Locate the cell with the specified text and output its [X, Y] center coordinate. 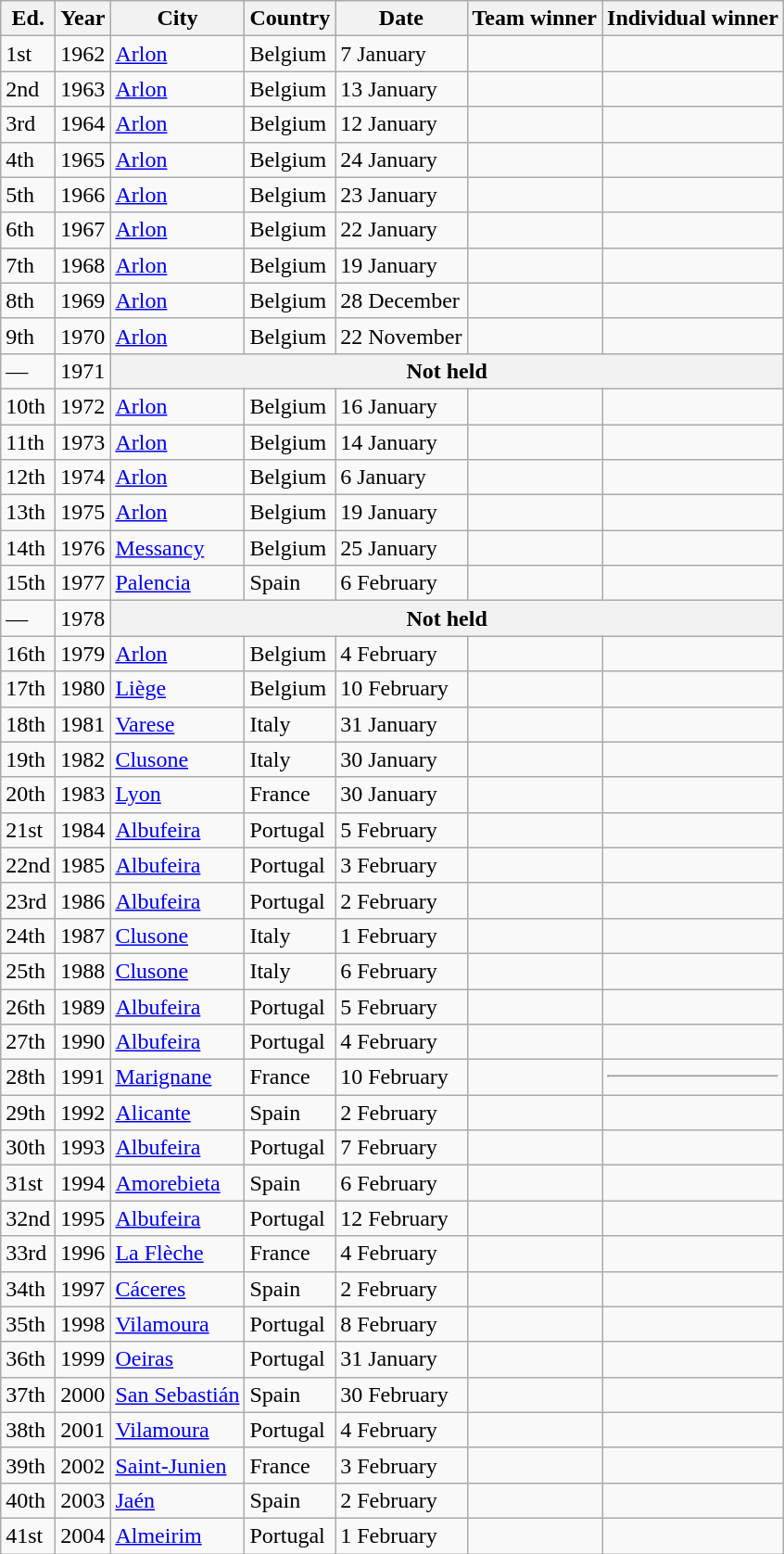
1967 [83, 230]
1987 [83, 936]
5th [28, 195]
1995 [83, 1218]
1966 [83, 195]
1972 [83, 406]
7 February [401, 1148]
17th [28, 689]
14th [28, 548]
1975 [83, 513]
16th [28, 654]
Varese [178, 724]
Oeiras [178, 1359]
Lyon [178, 795]
1997 [83, 1289]
22 November [401, 336]
24 January [401, 159]
8 February [401, 1324]
1965 [83, 159]
3rd [28, 124]
25 January [401, 548]
40th [28, 1500]
Alicante [178, 1113]
Jaén [178, 1500]
21st [28, 830]
2003 [83, 1500]
16 January [401, 406]
28th [28, 1077]
41st [28, 1535]
10th [28, 406]
1982 [83, 759]
23 January [401, 195]
13th [28, 513]
1989 [83, 1006]
Saint-Junien [178, 1465]
1974 [83, 478]
24th [28, 936]
Country [290, 19]
36th [28, 1359]
Individual winner [693, 19]
23rd [28, 900]
1994 [83, 1183]
1968 [83, 265]
27th [28, 1042]
1963 [83, 89]
1999 [83, 1359]
12th [28, 478]
Cáceres [178, 1289]
Team winner [535, 19]
37th [28, 1395]
30th [28, 1148]
1964 [83, 124]
1991 [83, 1077]
2nd [28, 89]
33rd [28, 1254]
Amorebieta [178, 1183]
8th [28, 300]
2000 [83, 1395]
1976 [83, 548]
San Sebastián [178, 1395]
31st [28, 1183]
1985 [83, 865]
7 January [401, 54]
6 January [401, 478]
12 February [401, 1218]
Marignane [178, 1077]
13 January [401, 89]
26th [28, 1006]
4th [28, 159]
18th [28, 724]
1996 [83, 1254]
19th [28, 759]
22nd [28, 865]
1986 [83, 900]
Liège [178, 689]
15th [28, 583]
29th [28, 1113]
6th [28, 230]
1980 [83, 689]
7th [28, 265]
38th [28, 1430]
32nd [28, 1218]
1981 [83, 724]
Almeirim [178, 1535]
1969 [83, 300]
1998 [83, 1324]
1978 [83, 618]
Date [401, 19]
Messancy [178, 548]
35th [28, 1324]
28 December [401, 300]
1993 [83, 1148]
1973 [83, 442]
1970 [83, 336]
9th [28, 336]
39th [28, 1465]
2004 [83, 1535]
1st [28, 54]
20th [28, 795]
1984 [83, 830]
34th [28, 1289]
11th [28, 442]
2002 [83, 1465]
14 January [401, 442]
25th [28, 971]
1977 [83, 583]
Year [83, 19]
Palencia [178, 583]
1992 [83, 1113]
2001 [83, 1430]
1962 [83, 54]
La Flèche [178, 1254]
1979 [83, 654]
City [178, 19]
22 January [401, 230]
Ed. [28, 19]
1990 [83, 1042]
1988 [83, 971]
1971 [83, 371]
12 January [401, 124]
30 February [401, 1395]
1983 [83, 795]
